For the text-containing cell, return its midpoint in (X, Y) coordinate format. 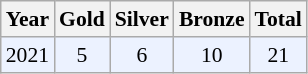
Silver (142, 19)
6 (142, 55)
Bronze (212, 19)
Gold (82, 19)
21 (278, 55)
10 (212, 55)
Year (28, 19)
5 (82, 55)
Total (278, 19)
2021 (28, 55)
